Pinpoint the cell where the given text exists, returning its [x, y] midpoint coordinate. 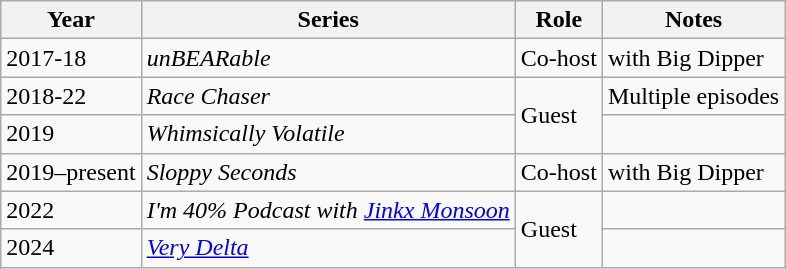
unBEARable [328, 58]
Notes [693, 20]
2019–present [71, 172]
Multiple episodes [693, 96]
2022 [71, 210]
Role [558, 20]
2018-22 [71, 96]
Year [71, 20]
Whimsically Volatile [328, 134]
Race Chaser [328, 96]
Very Delta [328, 248]
Sloppy Seconds [328, 172]
2019 [71, 134]
2024 [71, 248]
2017-18 [71, 58]
I'm 40% Podcast with Jinkx Monsoon [328, 210]
Series [328, 20]
